Pinpoint the cell where the given text exists, returning its [x, y] midpoint coordinate. 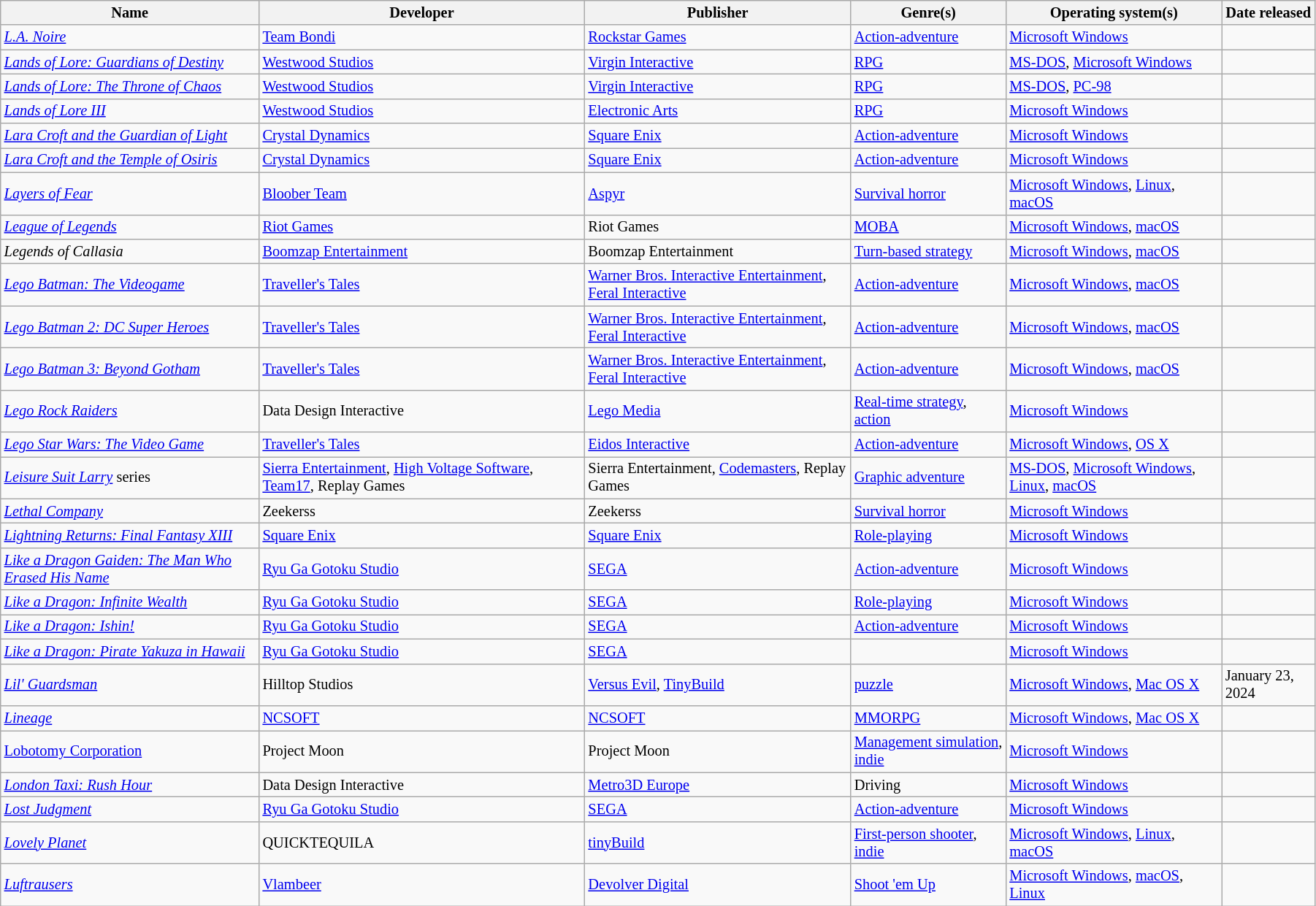
MOBA [929, 227]
Microsoft Windows, OS X [1114, 445]
Lego Media [718, 411]
QUICKTEQUILA [422, 842]
Lara Croft and the Temple of Osiris [130, 160]
Publisher [718, 12]
Metro3D Europe [718, 785]
MS-DOS, Microsoft Windows [1114, 62]
Name [130, 12]
Rockstar Games [718, 37]
Microsoft Windows, macOS, Linux [1114, 885]
Leisure Suit Larry series [130, 477]
Lil' Guardsman [130, 685]
Real-time strategy, action [929, 411]
League of Legends [130, 227]
Electronic Arts [718, 111]
Lara Croft and the Guardian of Light [130, 136]
Lego Rock Raiders [130, 411]
Lethal Company [130, 511]
Turn-based strategy [929, 251]
Lightning Returns: Final Fantasy XIII [130, 535]
Graphic adventure [929, 477]
Lego Batman: The Videogame [130, 285]
Operating system(s) [1114, 12]
Lego Batman 2: DC Super Heroes [130, 327]
First-person shooter, indie [929, 842]
Driving [929, 785]
Lego Star Wars: The Video Game [130, 445]
MS-DOS, PC-98 [1114, 86]
Like a Dragon Gaiden: The Man Who Erased His Name [130, 569]
Team Bondi [422, 37]
Vlambeer [422, 885]
Lineage [130, 718]
Luftrausers [130, 885]
London Taxi: Rush Hour [130, 785]
Developer [422, 12]
Sierra Entertainment, High Voltage Software, Team17, Replay Games [422, 477]
MS-DOS, Microsoft Windows, Linux, macOS [1114, 477]
Devolver Digital [718, 885]
Management simulation, indie [929, 751]
Genre(s) [929, 12]
Like a Dragon: Pirate Yakuza in Hawaii [130, 651]
Legends of Callasia [130, 251]
Lands of Lore III [130, 111]
Layers of Fear [130, 193]
Lovely Planet [130, 842]
tinyBuild [718, 842]
Lands of Lore: Guardians of Destiny [130, 62]
Like a Dragon: Infinite Wealth [130, 602]
Like a Dragon: Ishin! [130, 626]
Lost Judgment [130, 809]
Eidos Interactive [718, 445]
Lands of Lore: The Throne of Chaos [130, 86]
Shoot 'em Up [929, 885]
puzzle [929, 685]
Aspyr [718, 193]
MMORPG [929, 718]
Versus Evil, TinyBuild [718, 685]
L.A. Noire [130, 37]
January 23, 2024 [1268, 685]
Date released [1268, 12]
Sierra Entertainment, Codemasters, Replay Games [718, 477]
Bloober Team [422, 193]
Hilltop Studios [422, 685]
Lobotomy Corporation [130, 751]
Lego Batman 3: Beyond Gotham [130, 369]
